Return [X, Y] of the center of cell containing provided text 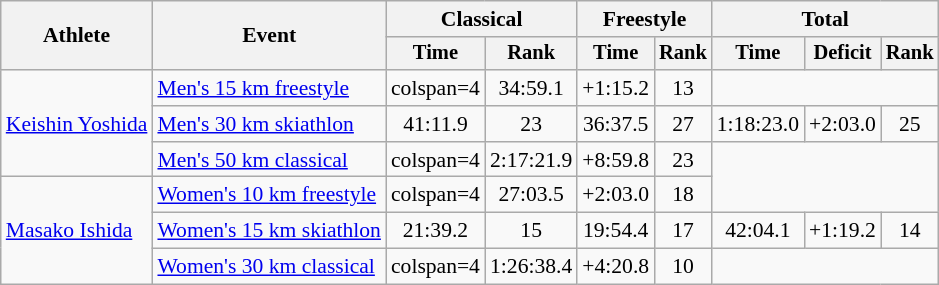
Keishin Yoshida [77, 124]
+8:59.8 [616, 160]
2:17:21.9 [531, 160]
+1:19.2 [842, 231]
Total [826, 19]
Men's 15 km freestyle [269, 88]
14 [910, 231]
Masako Ishida [77, 230]
Women's 15 km skiathlon [269, 231]
Women's 10 km freestyle [269, 195]
Athlete [77, 36]
27:03.5 [531, 195]
41:11.9 [436, 124]
10 [683, 267]
+4:20.8 [616, 267]
Men's 30 km skiathlon [269, 124]
Event [269, 36]
13 [683, 88]
Women's 30 km classical [269, 267]
Deficit [842, 54]
18 [683, 195]
Classical [482, 19]
19:54.4 [616, 231]
36:37.5 [616, 124]
21:39.2 [436, 231]
Men's 50 km classical [269, 160]
34:59.1 [531, 88]
17 [683, 231]
Freestyle [644, 19]
27 [683, 124]
+1:15.2 [616, 88]
15 [531, 231]
42:04.1 [758, 231]
1:26:38.4 [531, 267]
1:18:23.0 [758, 124]
25 [910, 124]
